Locate the cell with the specified text and output its (x, y) center coordinate. 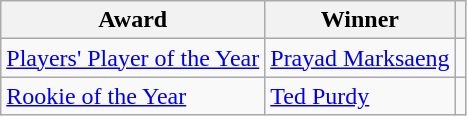
Rookie of the Year (133, 96)
Players' Player of the Year (133, 58)
Award (133, 20)
Winner (360, 20)
Ted Purdy (360, 96)
Prayad Marksaeng (360, 58)
